Identify which cell holds the provided text, then report its (X, Y) central coordinate. 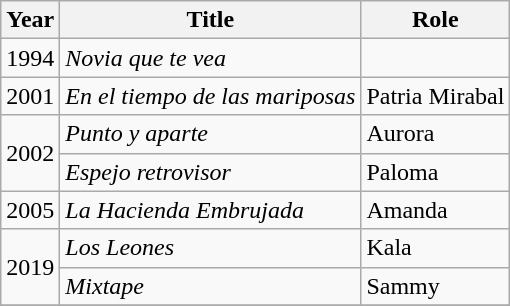
Aurora (436, 134)
Paloma (436, 172)
Mixtape (210, 286)
Los Leones (210, 248)
2019 (30, 267)
Sammy (436, 286)
Punto y aparte (210, 134)
Role (436, 20)
2002 (30, 153)
La Hacienda Embrujada (210, 210)
En el tiempo de las mariposas (210, 96)
Patria Mirabal (436, 96)
1994 (30, 58)
Novia que te vea (210, 58)
Kala (436, 248)
2005 (30, 210)
Amanda (436, 210)
Title (210, 20)
Year (30, 20)
2001 (30, 96)
Espejo retrovisor (210, 172)
